Detect which cell encompasses the target text, then output its (x, y) center coordinate. 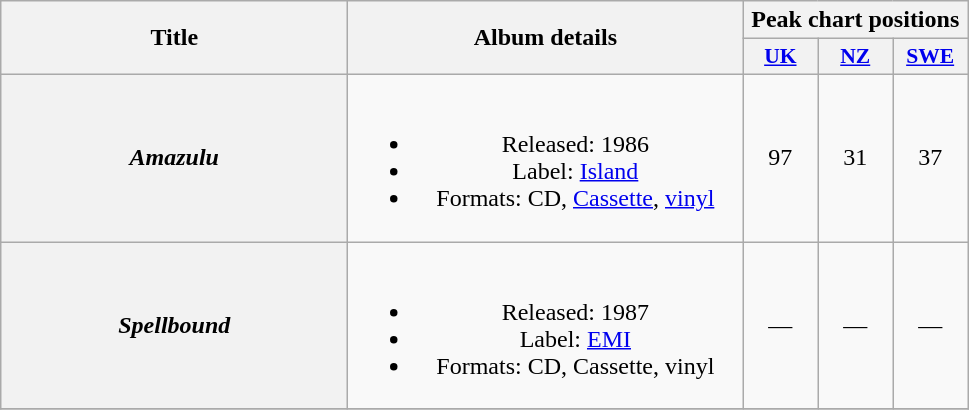
SWE (930, 57)
Released: 1987Label: EMIFormats: CD, Cassette, vinyl (546, 326)
Spellbound (174, 326)
Peak chart positions (856, 20)
UK (780, 57)
Amazulu (174, 158)
Title (174, 38)
37 (930, 158)
31 (856, 158)
97 (780, 158)
Album details (546, 38)
NZ (856, 57)
Released: 1986Label: IslandFormats: CD, Cassette, vinyl (546, 158)
